From the cell containing the given text, extract its center point as (x, y) coordinate. 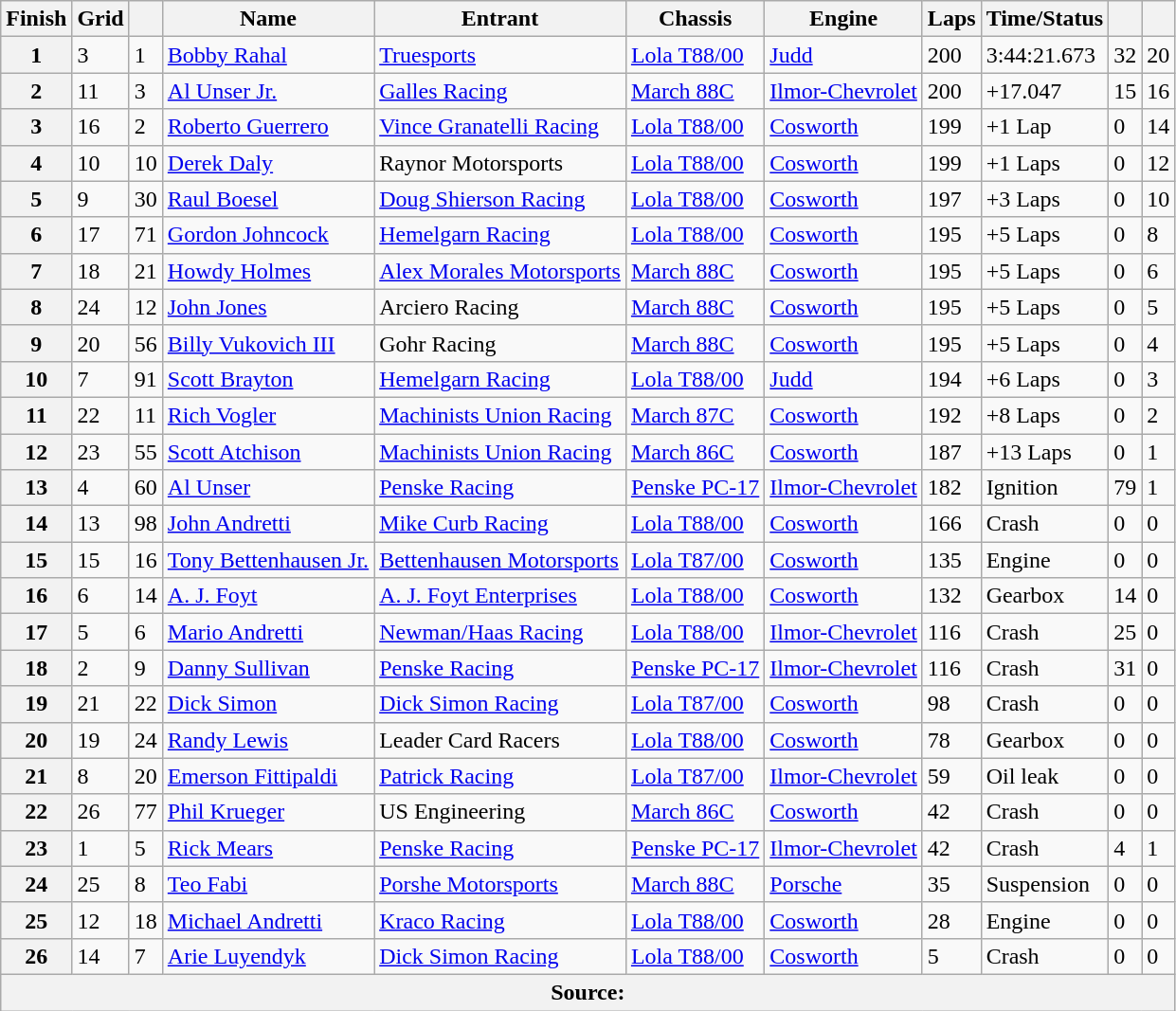
91 (146, 379)
28 (951, 920)
71 (146, 235)
Derek Daly (267, 163)
Truesports (500, 55)
Phil Krueger (267, 812)
135 (951, 560)
Danny Sullivan (267, 668)
Al Unser (267, 488)
Rick Mears (267, 848)
+17.047 (1044, 91)
182 (951, 488)
197 (951, 199)
Gohr Racing (500, 343)
Arie Luyendyk (267, 956)
Randy Lewis (267, 740)
194 (951, 379)
59 (951, 776)
Bettenhausen Motorsports (500, 560)
77 (146, 812)
Bobby Rahal (267, 55)
US Engineering (500, 812)
Oil leak (1044, 776)
+1 Laps (1044, 163)
Source: (588, 992)
166 (951, 524)
A. J. Foyt (267, 596)
Grid (100, 19)
3:44:21.673 (1044, 55)
March 87C (695, 415)
John Jones (267, 307)
Alex Morales Motorsports (500, 271)
Arciero Racing (500, 307)
Emerson Fittipaldi (267, 776)
192 (951, 415)
Leader Card Racers (500, 740)
Galles Racing (500, 91)
56 (146, 343)
Tony Bettenhausen Jr. (267, 560)
Doug Shierson Racing (500, 199)
John Andretti (267, 524)
Al Unser Jr. (267, 91)
Mario Andretti (267, 632)
Howdy Holmes (267, 271)
Laps (951, 19)
30 (146, 199)
Suspension (1044, 884)
Porsche (843, 884)
187 (951, 452)
A. J. Foyt Enterprises (500, 596)
+13 Laps (1044, 452)
+8 Laps (1044, 415)
Scott Atchison (267, 452)
+6 Laps (1044, 379)
Chassis (695, 19)
79 (1126, 488)
Time/Status (1044, 19)
Teo Fabi (267, 884)
Raul Boesel (267, 199)
35 (951, 884)
Ignition (1044, 488)
Michael Andretti (267, 920)
Finish (36, 19)
Roberto Guerrero (267, 127)
Dick Simon (267, 704)
Rich Vogler (267, 415)
Vince Granatelli Racing (500, 127)
31 (1126, 668)
Name (267, 19)
Scott Brayton (267, 379)
Raynor Motorsports (500, 163)
Gordon Johncock (267, 235)
78 (951, 740)
Porshe Motorsports (500, 884)
Entrant (500, 19)
Patrick Racing (500, 776)
+3 Laps (1044, 199)
+1 Lap (1044, 127)
Billy Vukovich III (267, 343)
Newman/Haas Racing (500, 632)
Kraco Racing (500, 920)
132 (951, 596)
32 (1126, 55)
55 (146, 452)
Mike Curb Racing (500, 524)
60 (146, 488)
